Identify which cell holds the provided text, then report its (x, y) central coordinate. 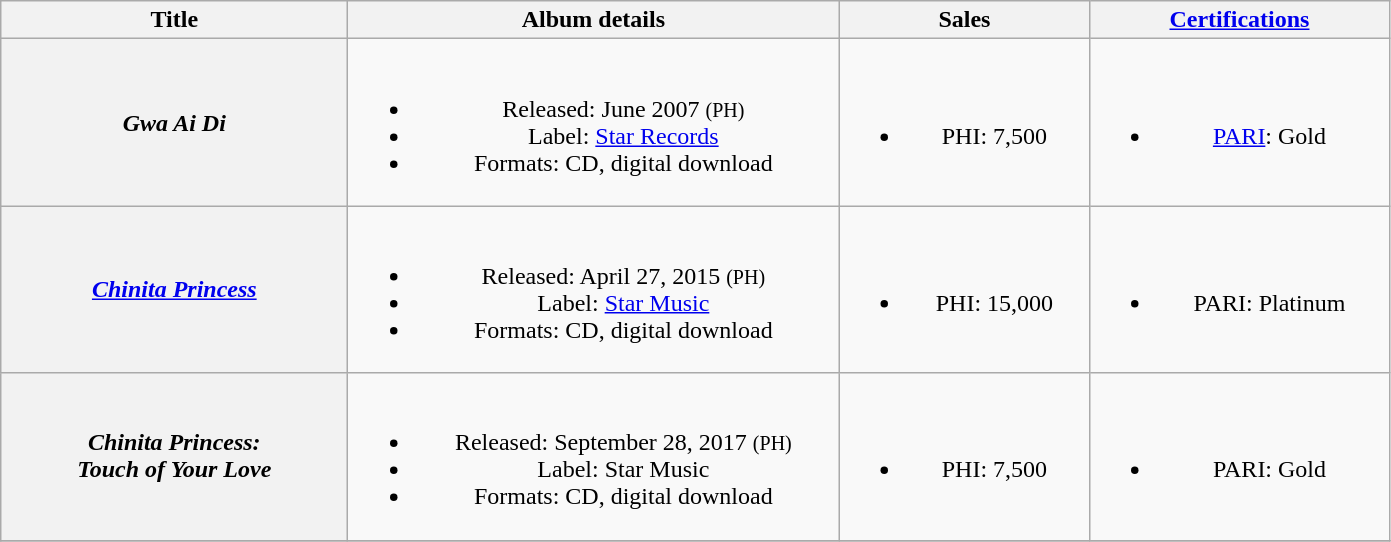
PHI: 15,000 (964, 290)
Certifications (1240, 20)
Released: June 2007 (PH)Label: Star RecordsFormats: CD, digital download (594, 122)
Title (174, 20)
Gwa Ai Di (174, 122)
Chinita Princess:Touch of Your Love (174, 456)
Released: September 28, 2017 (PH)Label: Star MusicFormats: CD, digital download (594, 456)
Chinita Princess (174, 290)
Released: April 27, 2015 (PH)Label: Star MusicFormats: CD, digital download (594, 290)
Album details (594, 20)
Sales (964, 20)
PARI: Platinum (1240, 290)
